Pinpoint the cell where the given text exists, returning its (X, Y) midpoint coordinate. 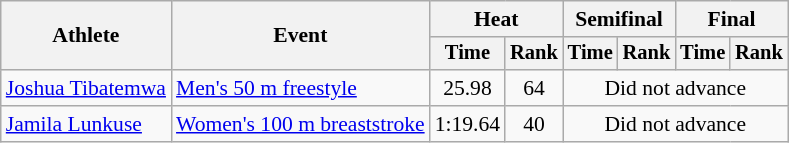
Heat (496, 19)
Final (731, 19)
Event (300, 36)
64 (534, 88)
Semifinal (619, 19)
Jamila Lunkuse (86, 124)
Athlete (86, 36)
40 (534, 124)
Men's 50 m freestyle (300, 88)
25.98 (468, 88)
1:19.64 (468, 124)
Women's 100 m breaststroke (300, 124)
Joshua Tibatemwa (86, 88)
